Extract the (x, y) coordinate from the center of the cell holding the provided text.  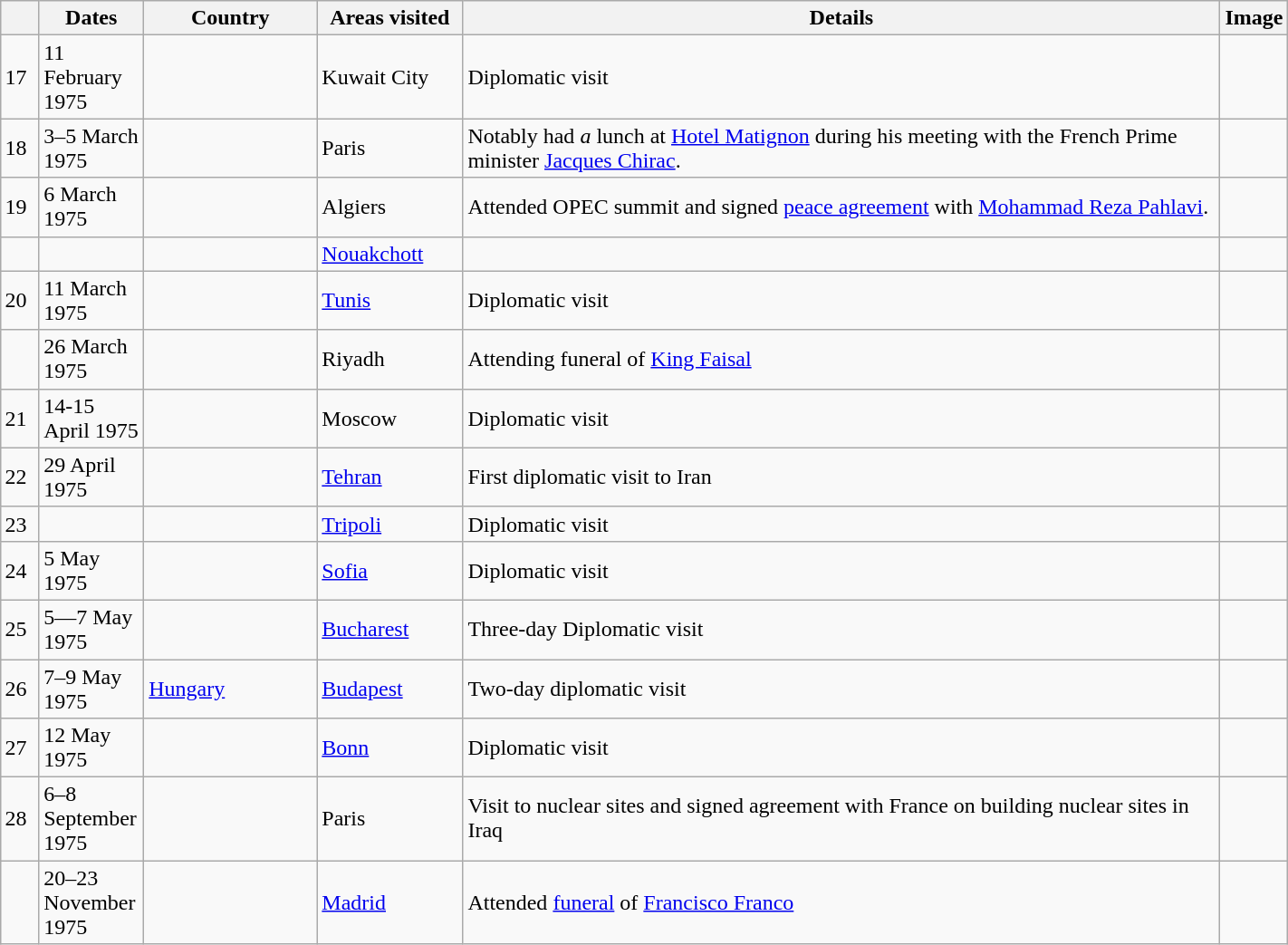
Image (1254, 18)
Budapest (389, 689)
28 (20, 819)
Bucharest (389, 629)
19 (20, 207)
Notably had a lunch at Hotel Matignon during his meeting with the French Prime minister Jacques Chirac. (841, 149)
Two-day diplomatic visit (841, 689)
6 March 1975 (91, 207)
18 (20, 149)
Tunis (389, 301)
Visit to nuclear sites and signed agreement with France on building nuclear sites in Iraq (841, 819)
7–9 May 1975 (91, 689)
Details (841, 18)
Attended OPEC summit and signed peace agreement with Mohammad Reza Pahlavi. (841, 207)
20 (20, 301)
6–8 September 1975 (91, 819)
Attending funeral of King Faisal (841, 359)
20–23 November 1975 (91, 902)
First diplomatic visit to Iran (841, 477)
Sofia (389, 571)
Algiers (389, 207)
29 April 1975 (91, 477)
Attended funeral of Francisco Franco (841, 902)
Three-day Diplomatic visit (841, 629)
Riyadh (389, 359)
Madrid (389, 902)
26 (20, 689)
21 (20, 419)
17 (20, 77)
5—7 May 1975 (91, 629)
Nouakchott (389, 254)
Areas visited (389, 18)
Dates (91, 18)
Moscow (389, 419)
12 May 1975 (91, 748)
11 February 1975 (91, 77)
Hungary (230, 689)
24 (20, 571)
23 (20, 524)
27 (20, 748)
25 (20, 629)
Tehran (389, 477)
Country (230, 18)
Kuwait City (389, 77)
26 March 1975 (91, 359)
Tripoli (389, 524)
5 May 1975 (91, 571)
14-15 April 1975 (91, 419)
22 (20, 477)
3–5 March 1975 (91, 149)
Bonn (389, 748)
11 March 1975 (91, 301)
